From the cell containing the given text, extract its center point as [X, Y] coordinate. 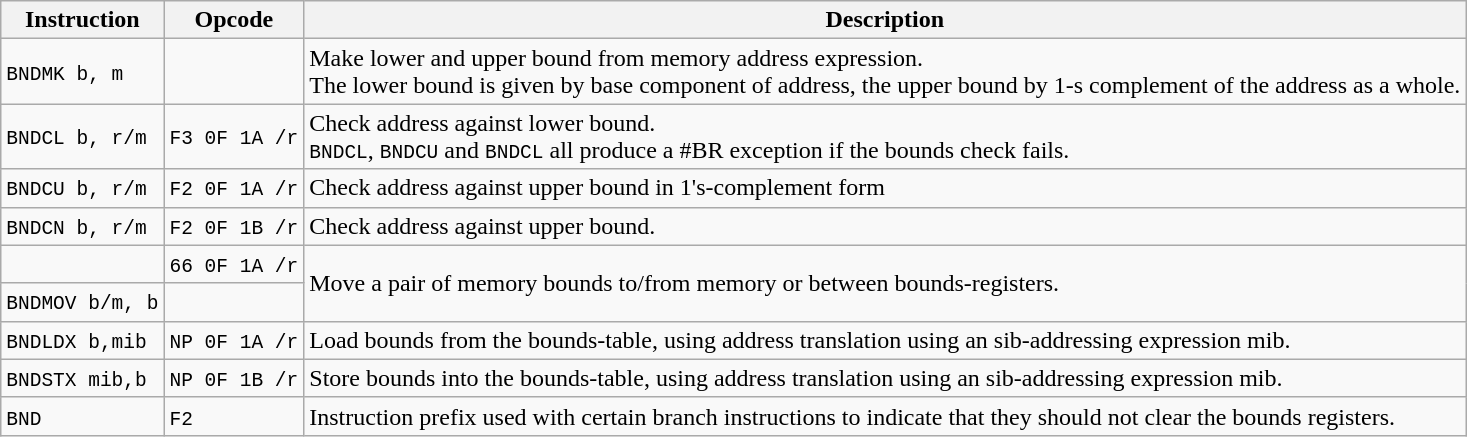
NP 0F 1B /r [234, 378]
Store bounds into the bounds-table, using address translation using an sib-addressing expression mib. [885, 378]
BNDCL b, r/m [82, 136]
Instruction [82, 20]
NP 0F 1A /r [234, 340]
BNDMOV b/m, b [82, 302]
F2 0F 1B /r [234, 226]
F2 [234, 416]
Opcode [234, 20]
BNDSTX mib,b [82, 378]
BNDCU b, r/m [82, 188]
Check address against upper bound in 1's-complement form [885, 188]
BNDCN b, r/m [82, 226]
F3 0F 1A /r [234, 136]
BND [82, 416]
66 0F 1A /r [234, 264]
Load bounds from the bounds-table, using address translation using an sib-addressing expression mib. [885, 340]
BNDMK b, m [82, 72]
F2 0F 1A /r [234, 188]
Check address against lower bound.BNDCL, BNDCU and BNDCL all produce a #BR exception if the bounds check fails. [885, 136]
Description [885, 20]
Instruction prefix used with certain branch instructions to indicate that they should not clear the bounds registers. [885, 416]
Move a pair of memory bounds to/from memory or between bounds-registers. [885, 283]
BNDLDX b,mib [82, 340]
Check address against upper bound. [885, 226]
